Provide the (X, Y) coordinate of the cell's center where the given text is located.  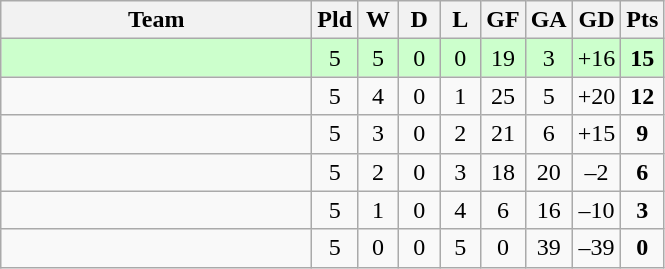
GF (503, 20)
Team (156, 20)
12 (642, 96)
21 (503, 134)
W (378, 20)
GA (548, 20)
+16 (596, 58)
25 (503, 96)
–2 (596, 172)
39 (548, 248)
L (460, 20)
–39 (596, 248)
+15 (596, 134)
9 (642, 134)
18 (503, 172)
–10 (596, 210)
15 (642, 58)
GD (596, 20)
Pld (335, 20)
D (420, 20)
+20 (596, 96)
20 (548, 172)
Pts (642, 20)
16 (548, 210)
19 (503, 58)
